Return (X, Y) of the center of cell containing provided text 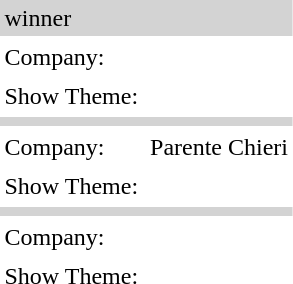
winner (146, 18)
Parente Chieri (220, 147)
